Identify which cell holds the provided text, then report its [X, Y] central coordinate. 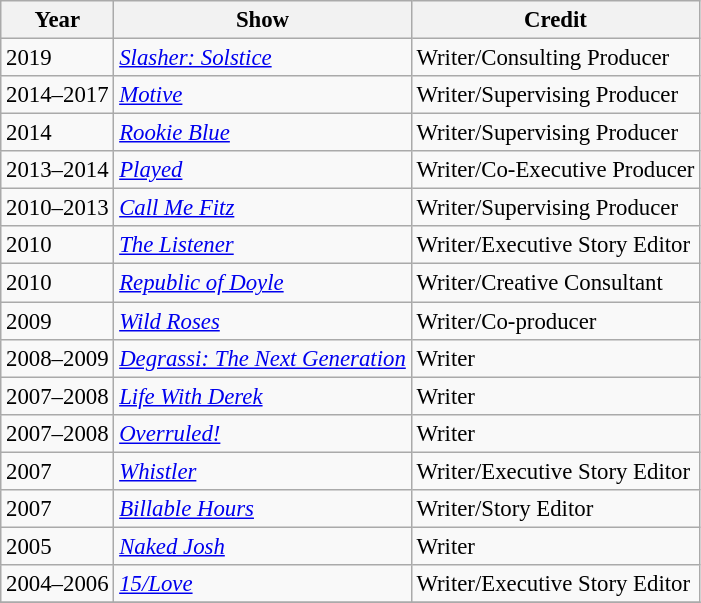
Credit [556, 20]
Writer/Story Editor [556, 509]
2004–2006 [58, 584]
2013–2014 [58, 170]
Degrassi: The Next Generation [262, 358]
2014 [58, 133]
Naked Josh [262, 546]
2008–2009 [58, 358]
The Listener [262, 245]
Whistler [262, 471]
Writer/Creative Consultant [556, 283]
Slasher: Solstice [262, 58]
Writer/Co-Executive Producer [556, 170]
Writer/Co-producer [556, 321]
Life With Derek [262, 396]
15/Love [262, 584]
2014–2017 [58, 95]
2010–2013 [58, 208]
Show [262, 20]
2005 [58, 546]
Year [58, 20]
Call Me Fitz [262, 208]
Rookie Blue [262, 133]
Republic of Doyle [262, 283]
2019 [58, 58]
Billable Hours [262, 509]
Played [262, 170]
Motive [262, 95]
Wild Roses [262, 321]
Writer/Consulting Producer [556, 58]
Overruled! [262, 433]
2009 [58, 321]
